Provide the (x, y) coordinate of the cell's center where the given text is located.  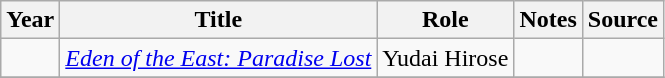
Title (218, 20)
Year (30, 20)
Notes (548, 20)
Yudai Hirose (446, 58)
Eden of the East: Paradise Lost (218, 58)
Source (622, 20)
Role (446, 20)
